From the cell containing the given text, extract its center point as [x, y] coordinate. 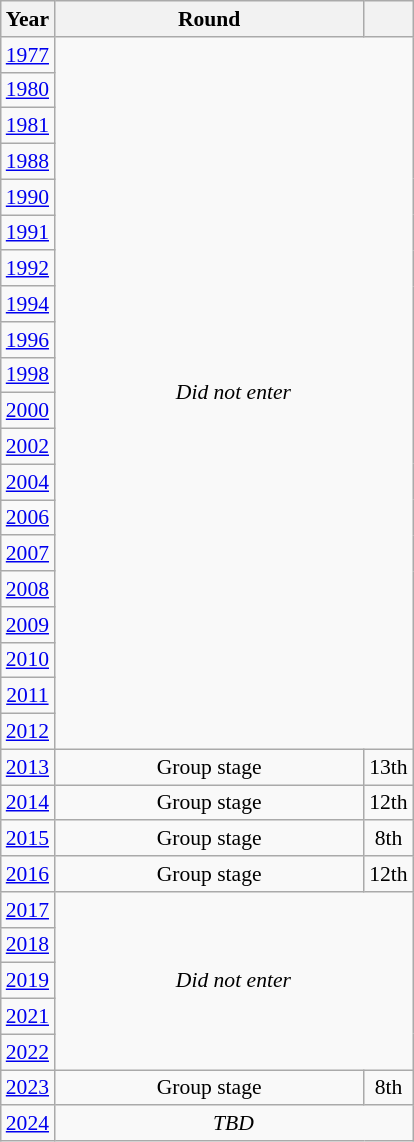
2008 [28, 589]
1980 [28, 90]
13th [388, 767]
1981 [28, 126]
2004 [28, 482]
2013 [28, 767]
2021 [28, 1017]
2009 [28, 625]
1991 [28, 233]
2024 [28, 1124]
1990 [28, 197]
2002 [28, 447]
2015 [28, 839]
2012 [28, 732]
2016 [28, 874]
2023 [28, 1088]
2010 [28, 660]
2000 [28, 411]
2007 [28, 554]
1994 [28, 304]
Year [28, 19]
1992 [28, 269]
1996 [28, 340]
2019 [28, 981]
2018 [28, 945]
2006 [28, 518]
2022 [28, 1052]
1988 [28, 162]
2011 [28, 696]
Round [209, 19]
2017 [28, 910]
1998 [28, 375]
1977 [28, 55]
2014 [28, 803]
TBD [234, 1124]
